Pinpoint the cell where the given text exists, returning its [X, Y] midpoint coordinate. 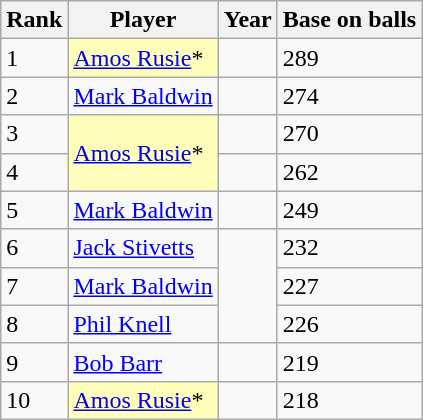
1 [34, 58]
289 [349, 58]
Rank [34, 20]
8 [34, 324]
9 [34, 362]
Bob Barr [143, 362]
Jack Stivetts [143, 248]
226 [349, 324]
2 [34, 96]
7 [34, 286]
Player [143, 20]
274 [349, 96]
5 [34, 210]
227 [349, 286]
Base on balls [349, 20]
232 [349, 248]
262 [349, 172]
218 [349, 400]
4 [34, 172]
219 [349, 362]
3 [34, 134]
270 [349, 134]
Year [248, 20]
Phil Knell [143, 324]
6 [34, 248]
249 [349, 210]
10 [34, 400]
